Return the [x, y] coordinate for the center point of the cell that contains the specified text.  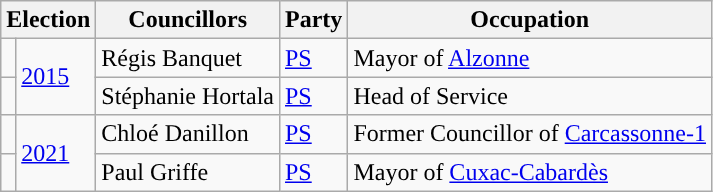
Head of Service [530, 96]
Stéphanie Hortala [188, 96]
Former Councillor of Carcassonne-1 [530, 134]
Election [48, 20]
Régis Banquet [188, 58]
Party [313, 20]
2021 [56, 153]
Chloé Danillon [188, 134]
Occupation [530, 20]
Paul Griffe [188, 172]
Mayor of Alzonne [530, 58]
Mayor of Cuxac-Cabardès [530, 172]
Councillors [188, 20]
2015 [56, 77]
